Find where the given text appears and provide that cell's center as [X, Y] coordinate. 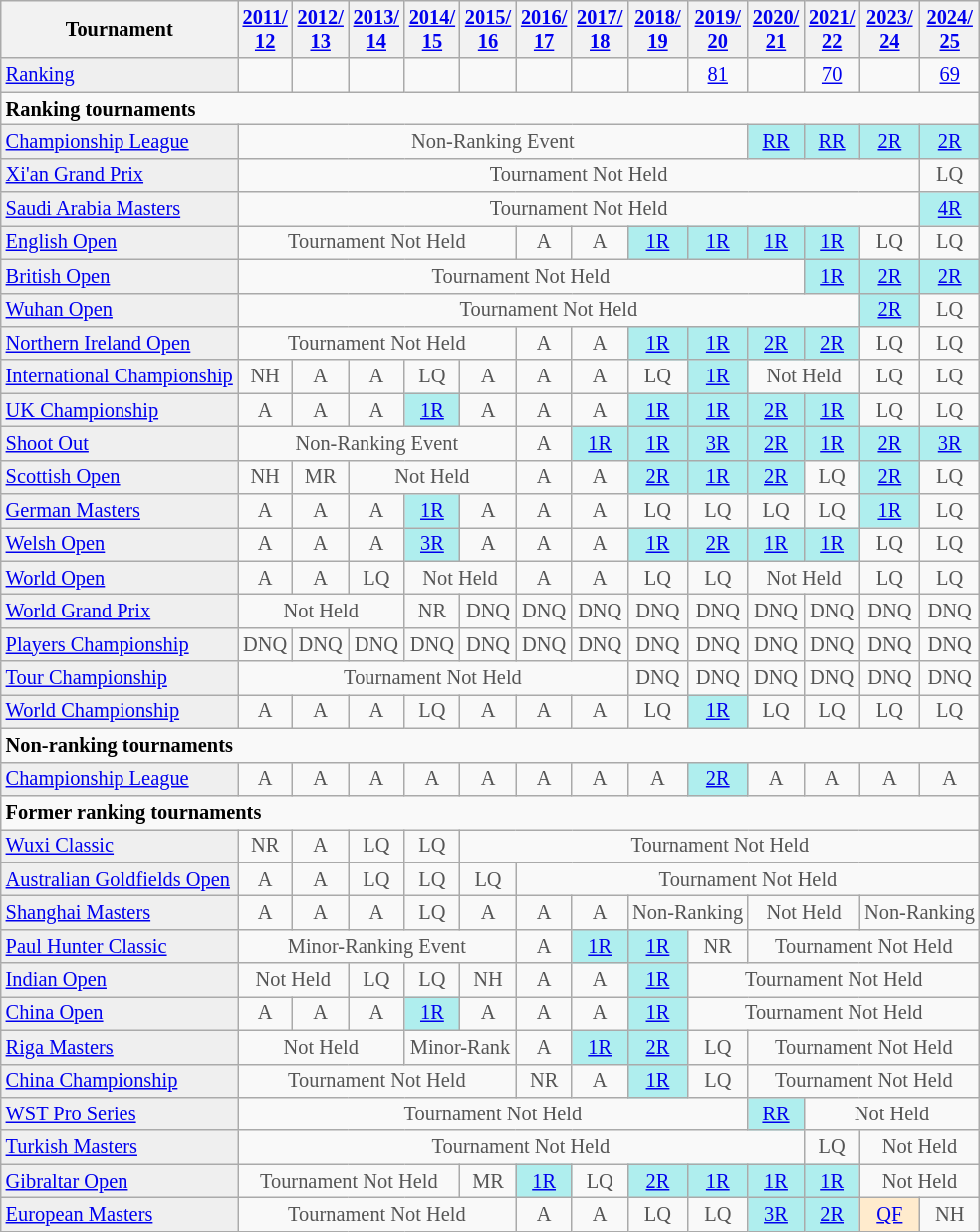
Indian Open [120, 980]
69 [950, 75]
2019/20 [718, 29]
UK Championship [120, 410]
British Open [120, 276]
World Open [120, 578]
Xi'an Grand Prix [120, 175]
81 [718, 75]
Northern Ireland Open [120, 343]
2021/22 [832, 29]
2012/13 [321, 29]
Ranking [120, 75]
Former ranking tournaments [490, 812]
World Grand Prix [120, 611]
Minor-Rank [460, 1047]
Saudi Arabia Masters [120, 209]
Shanghai Masters [120, 912]
4R [950, 209]
2023/24 [889, 29]
China Open [120, 1013]
Scottish Open [120, 477]
European Masters [120, 1214]
Gibraltar Open [120, 1181]
Wuxi Classic [120, 846]
Minor-Ranking Event [376, 946]
WST Pro Series [120, 1113]
2024/25 [950, 29]
2011/12 [265, 29]
2015/16 [488, 29]
Tournament [120, 29]
2016/17 [544, 29]
2020/21 [776, 29]
Paul Hunter Classic [120, 946]
Turkish Masters [120, 1147]
Tour Championship [120, 678]
Australian Goldfields Open [120, 879]
2014/15 [432, 29]
QF [889, 1214]
Players Championship [120, 644]
Ranking tournaments [490, 109]
2018/19 [657, 29]
70 [832, 75]
Shoot Out [120, 443]
World Championship [120, 711]
Wuhan Open [120, 310]
English Open [120, 242]
Riga Masters [120, 1047]
2013/14 [376, 29]
International Championship [120, 376]
Welsh Open [120, 544]
China Championship [120, 1081]
2017/18 [600, 29]
German Masters [120, 511]
Non-ranking tournaments [490, 745]
